For the text-containing cell, return its midpoint in [X, Y] coordinate format. 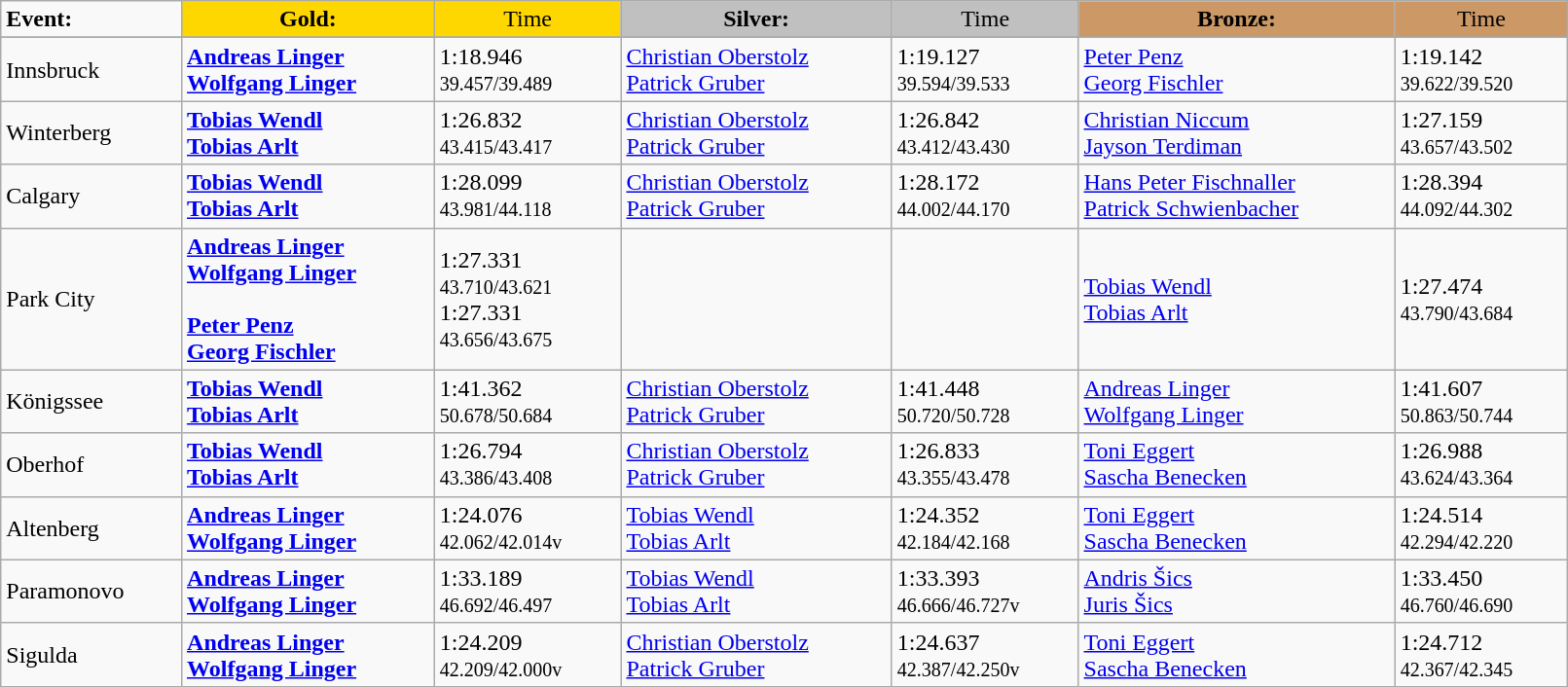
Bronze: [1236, 19]
1:24.076 42.062/42.014v [528, 527]
1:26.988 43.624/43.364 [1481, 465]
1:27.47443.790/43.684 [1481, 299]
Christian Niccum Jayson Terdiman [1236, 132]
1:27.15943.657/43.502 [1481, 132]
1:26.842 43.412/43.430 [985, 132]
Event: [91, 19]
1:24.712 42.367/42.345 [1481, 654]
1:19.127 39.594/39.533 [985, 70]
Oberhof [91, 465]
1:24.209 42.209/42.000v [528, 654]
Andris Šics Juris Šics [1236, 592]
1:18.94639.457/39.489 [528, 70]
Hans Peter Fischnaller Patrick Schwienbacher [1236, 197]
Park City [91, 299]
Altenberg [91, 527]
Sigulda [91, 654]
1:26.83243.415/43.417 [528, 132]
Andreas Linger Wolfgang Linger Peter Penz Georg Fischler [309, 299]
1:33.393 46.666/46.727v [985, 592]
Innsbruck [91, 70]
1:33.450 46.760/46.690 [1481, 592]
1:19.14239.622/39.520 [1481, 70]
Peter Penz Georg Fischler [1236, 70]
Winterberg [91, 132]
1:26.79443.386/43.408 [528, 465]
1:41.36250.678/50.684 [528, 401]
Königssee [91, 401]
1:28.394 44.092/44.302 [1481, 197]
1:27.331 43.710/43.6211:27.331 43.656/43.675 [528, 299]
1:24.637 42.387/42.250v [985, 654]
1:41.60750.863/50.744 [1481, 401]
1:28.172 44.002/44.170 [985, 197]
1:24.514 42.294/42.220 [1481, 527]
1:33.189 46.692/46.497 [528, 592]
Gold: [309, 19]
Paramonovo [91, 592]
1:26.833 43.355/43.478 [985, 465]
1:24.352 42.184/42.168 [985, 527]
1:41.448 50.720/50.728 [985, 401]
Calgary [91, 197]
1:28.09943.981/44.118 [528, 197]
Silver: [756, 19]
